Return [X, Y] of the center of cell containing provided text 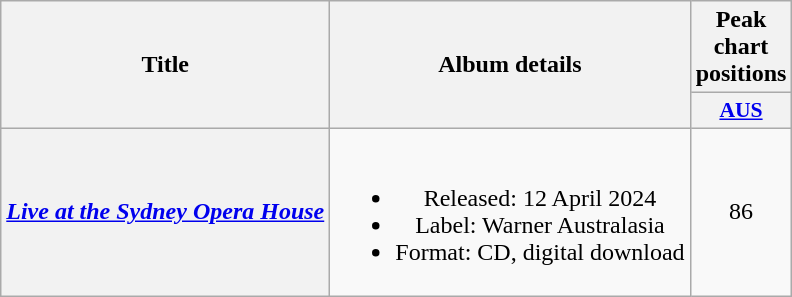
AUS [741, 111]
86 [741, 212]
Live at the Sydney Opera House [166, 212]
Title [166, 65]
Peak chart positions [741, 47]
Released: 12 April 2024Label: Warner AustralasiaFormat: CD, digital download [510, 212]
Album details [510, 65]
